Pinpoint the cell where the given text exists, returning its [x, y] midpoint coordinate. 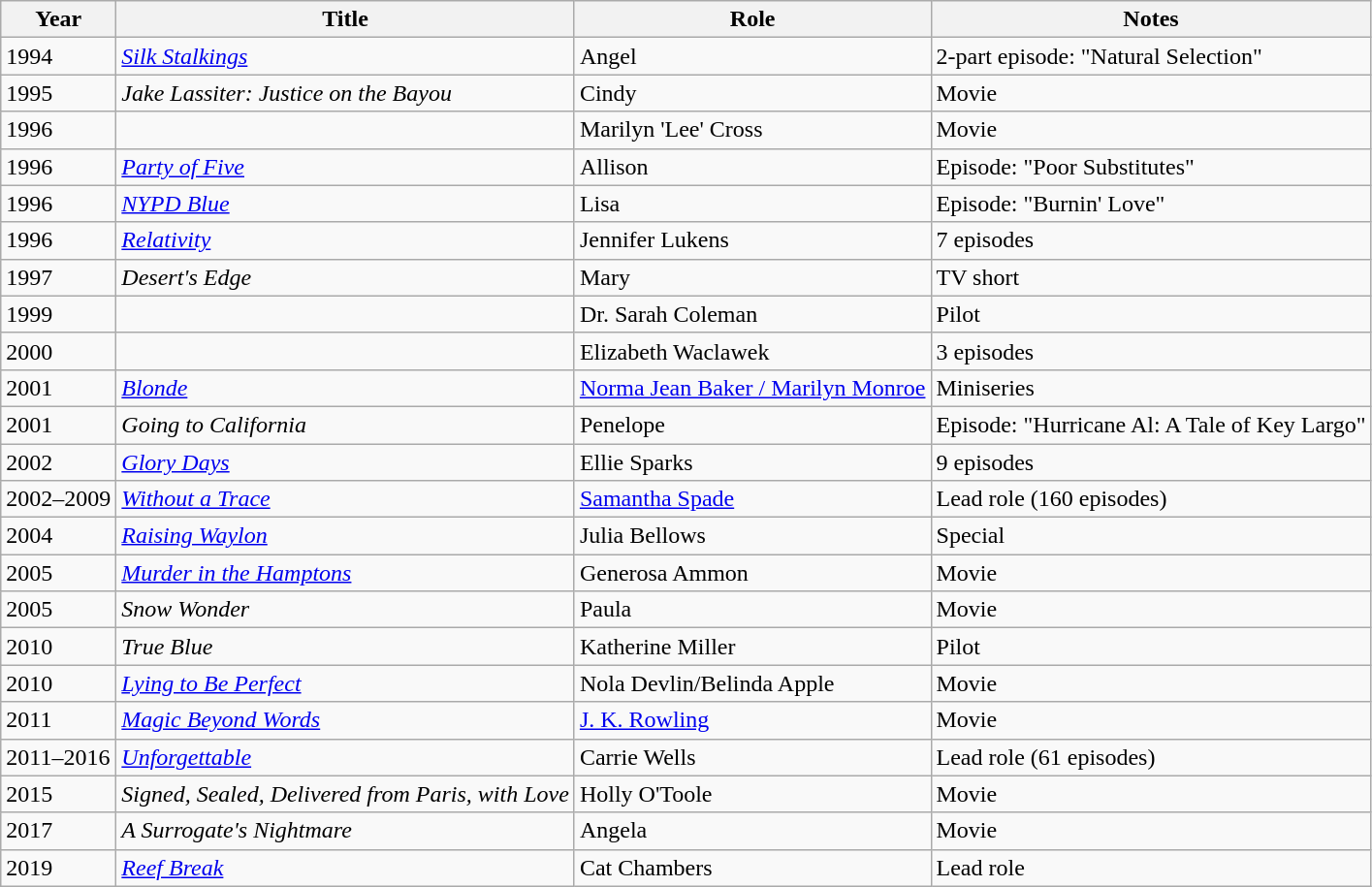
2002 [58, 462]
Year [58, 19]
1995 [58, 93]
Going to California [345, 425]
Dr. Sarah Coleman [752, 314]
9 episodes [1151, 462]
Episode: "Poor Substitutes" [1151, 167]
NYPD Blue [345, 204]
Snow Wonder [345, 610]
Ellie Sparks [752, 462]
2000 [58, 351]
2002–2009 [58, 499]
Cat Chambers [752, 868]
A Surrogate's Nightmare [345, 831]
J. K. Rowling [752, 720]
Angel [752, 56]
Nola Devlin/Belinda Apple [752, 683]
Title [345, 19]
Lying to Be Perfect [345, 683]
Signed, Sealed, Delivered from Paris, with Love [345, 794]
Desert's Edge [345, 277]
Jake Lassiter: Justice on the Bayou [345, 93]
Silk Stalkings [345, 56]
Samantha Spade [752, 499]
Magic Beyond Words [345, 720]
Julia Bellows [752, 536]
Norma Jean Baker / Marilyn Monroe [752, 388]
Penelope [752, 425]
7 episodes [1151, 240]
Allison [752, 167]
Blonde [345, 388]
Holly O'Toole [752, 794]
Without a Trace [345, 499]
Notes [1151, 19]
Elizabeth Waclawek [752, 351]
Angela [752, 831]
1999 [58, 314]
Katherine Miller [752, 647]
1994 [58, 56]
2015 [58, 794]
Relativity [345, 240]
Generosa Ammon [752, 573]
Paula [752, 610]
Cindy [752, 93]
Lead role [1151, 868]
Reef Break [345, 868]
Jennifer Lukens [752, 240]
Unforgettable [345, 757]
Mary [752, 277]
Party of Five [345, 167]
2017 [58, 831]
2011 [58, 720]
Episode: "Burnin' Love" [1151, 204]
1997 [58, 277]
3 episodes [1151, 351]
Lead role (160 episodes) [1151, 499]
Miniseries [1151, 388]
Lisa [752, 204]
Raising Waylon [345, 536]
Lead role (61 episodes) [1151, 757]
2004 [58, 536]
Special [1151, 536]
Carrie Wells [752, 757]
Marilyn 'Lee' Cross [752, 130]
True Blue [345, 647]
Glory Days [345, 462]
2-part episode: "Natural Selection" [1151, 56]
Episode: "Hurricane Al: A Tale of Key Largo" [1151, 425]
TV short [1151, 277]
2011–2016 [58, 757]
2019 [58, 868]
Murder in the Hamptons [345, 573]
Role [752, 19]
